Find where the given text appears and provide that cell's center as (X, Y) coordinate. 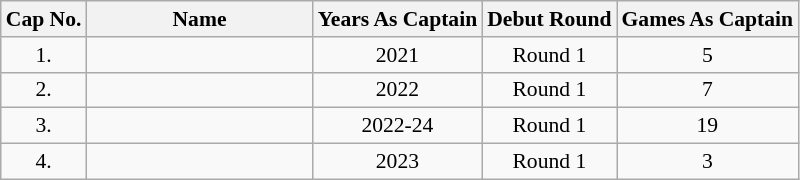
Cap No. (44, 19)
2021 (398, 55)
Games As Captain (707, 19)
2. (44, 90)
19 (707, 126)
7 (707, 90)
4. (44, 162)
2022 (398, 90)
Years As Captain (398, 19)
3 (707, 162)
3. (44, 126)
2023 (398, 162)
Name (199, 19)
2022-24 (398, 126)
1. (44, 55)
Debut Round (549, 19)
5 (707, 55)
